From the cell containing the given text, extract its center point as [X, Y] coordinate. 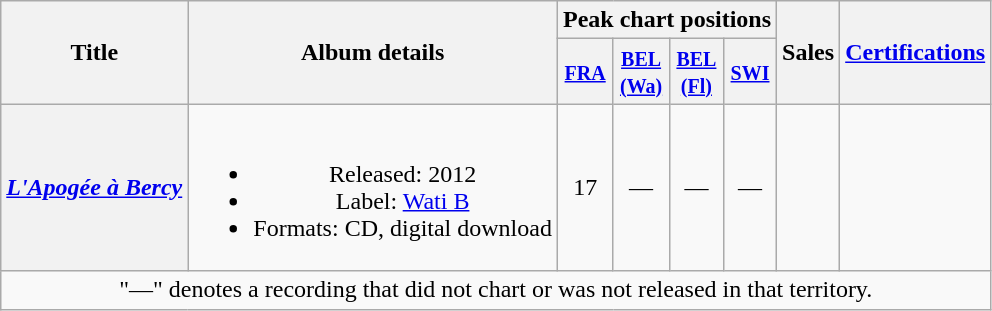
Peak chart positions [666, 20]
Title [94, 52]
Released: 2012Label: Wati BFormats: CD, digital download [373, 188]
FRA [584, 72]
L'Apogée à Bercy [94, 188]
17 [584, 188]
Certifications [916, 52]
SWI [750, 72]
BEL(Wa) [642, 72]
Sales [808, 52]
Album details [373, 52]
"—" denotes a recording that did not chart or was not released in that territory. [496, 290]
BEL(Fl) [696, 72]
